Scan for the cell matching the given text and deliver its (X, Y) coordinate at center. 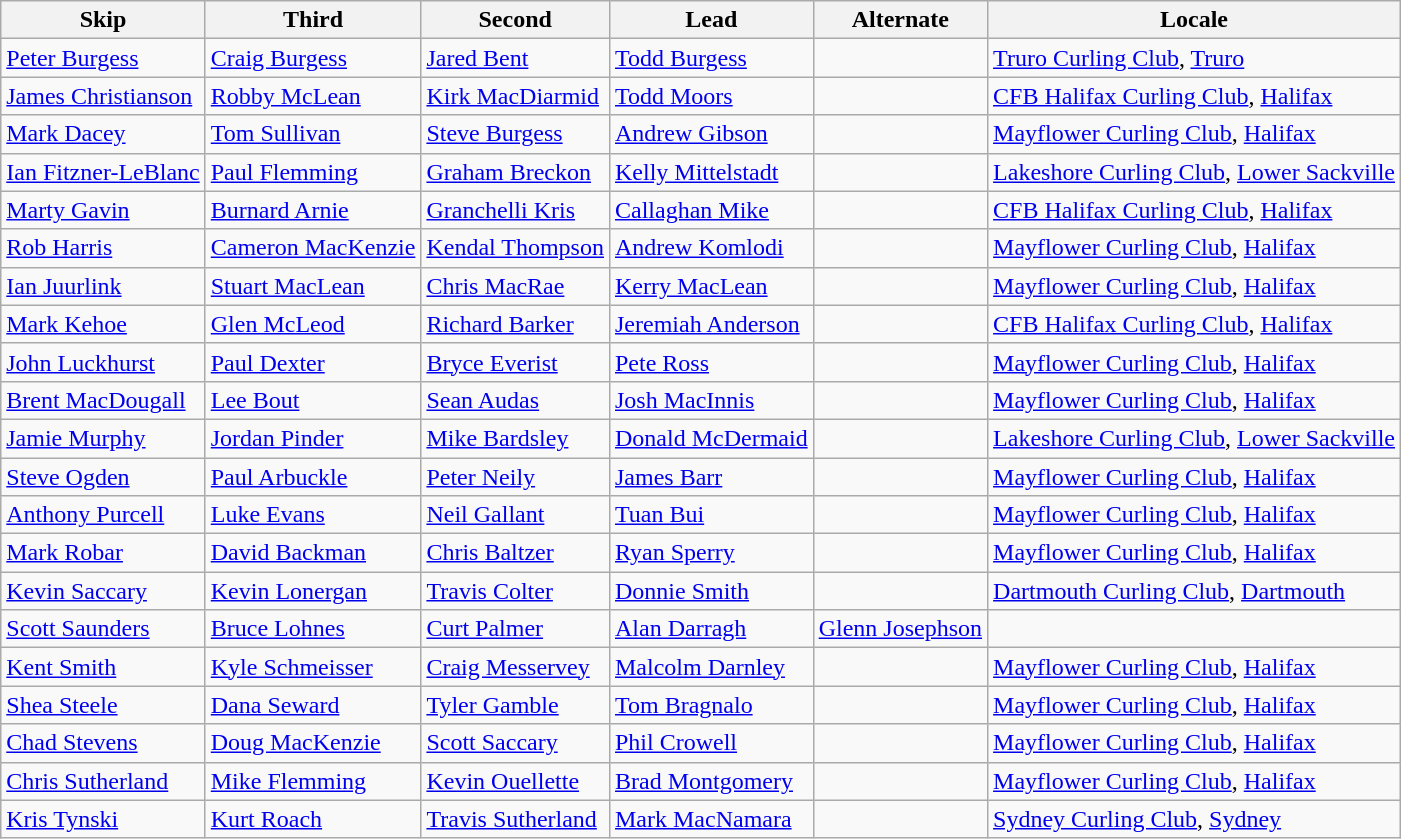
Truro Curling Club, Truro (1194, 58)
Travis Sutherland (516, 819)
Todd Moors (711, 96)
Bruce Lohnes (313, 629)
Craig Burgess (313, 58)
Kendal Thompson (516, 248)
Scott Saccary (516, 743)
Peter Burgess (103, 58)
Donald McDermaid (711, 438)
Steve Ogden (103, 477)
Graham Breckon (516, 172)
Ian Juurlink (103, 286)
Kirk MacDiarmid (516, 96)
Kevin Lonergan (313, 591)
Glen McLeod (313, 324)
Chris Baltzer (516, 553)
Mike Flemming (313, 781)
Second (516, 20)
Craig Messervey (516, 667)
Mark Dacey (103, 134)
Paul Arbuckle (313, 477)
Lee Bout (313, 400)
Neil Gallant (516, 515)
Phil Crowell (711, 743)
Stuart MacLean (313, 286)
Kevin Saccary (103, 591)
Tuan Bui (711, 515)
Luke Evans (313, 515)
James Barr (711, 477)
Jordan Pinder (313, 438)
Robby McLean (313, 96)
Cameron MacKenzie (313, 248)
Dartmouth Curling Club, Dartmouth (1194, 591)
Bryce Everist (516, 362)
Kurt Roach (313, 819)
Tom Sullivan (313, 134)
Alternate (900, 20)
Locale (1194, 20)
Jeremiah Anderson (711, 324)
Kerry MacLean (711, 286)
Rob Harris (103, 248)
Todd Burgess (711, 58)
Kent Smith (103, 667)
Ian Fitzner-LeBlanc (103, 172)
Mark Kehoe (103, 324)
Malcolm Darnley (711, 667)
Mark MacNamara (711, 819)
Steve Burgess (516, 134)
Kyle Schmeisser (313, 667)
Sydney Curling Club, Sydney (1194, 819)
Burnard Arnie (313, 210)
Kelly Mittelstadt (711, 172)
Travis Colter (516, 591)
Pete Ross (711, 362)
Donnie Smith (711, 591)
Chad Stevens (103, 743)
Doug MacKenzie (313, 743)
Jamie Murphy (103, 438)
Mark Robar (103, 553)
Anthony Purcell (103, 515)
Tom Bragnalo (711, 705)
Kevin Ouellette (516, 781)
Curt Palmer (516, 629)
Scott Saunders (103, 629)
Sean Audas (516, 400)
James Christianson (103, 96)
Peter Neily (516, 477)
Josh MacInnis (711, 400)
Richard Barker (516, 324)
Chris MacRae (516, 286)
Tyler Gamble (516, 705)
Alan Darragh (711, 629)
Dana Seward (313, 705)
Skip (103, 20)
Paul Dexter (313, 362)
David Backman (313, 553)
Ryan Sperry (711, 553)
Glenn Josephson (900, 629)
Brent MacDougall (103, 400)
Paul Flemming (313, 172)
Mike Bardsley (516, 438)
Granchelli Kris (516, 210)
Chris Sutherland (103, 781)
Jared Bent (516, 58)
Brad Montgomery (711, 781)
Andrew Komlodi (711, 248)
Marty Gavin (103, 210)
Shea Steele (103, 705)
Kris Tynski (103, 819)
John Luckhurst (103, 362)
Andrew Gibson (711, 134)
Lead (711, 20)
Callaghan Mike (711, 210)
Third (313, 20)
